Return (x, y) of the center of cell containing provided text 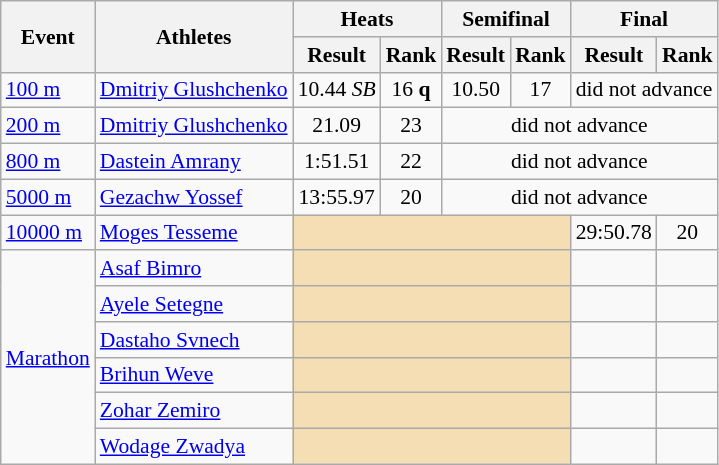
21.09 (337, 126)
Event (48, 36)
Gezachw Yossef (194, 197)
10000 m (48, 233)
Zohar Zemiro (194, 411)
Moges Tesseme (194, 233)
Final (644, 19)
22 (412, 162)
23 (412, 126)
Brihun Weve (194, 375)
10.44 SB (337, 90)
1:51.51 (337, 162)
Athletes (194, 36)
Marathon (48, 358)
Semifinal (506, 19)
Dastaho Svnech (194, 340)
100 m (48, 90)
Ayele Setegne (194, 304)
200 m (48, 126)
29:50.78 (614, 233)
16 q (412, 90)
Wodage Zwadya (194, 447)
17 (540, 90)
Asaf Bimro (194, 269)
800 m (48, 162)
Heats (368, 19)
10.50 (476, 90)
Dastein Amrany (194, 162)
13:55.97 (337, 197)
5000 m (48, 197)
